For the text-containing cell, return its midpoint in [X, Y] coordinate format. 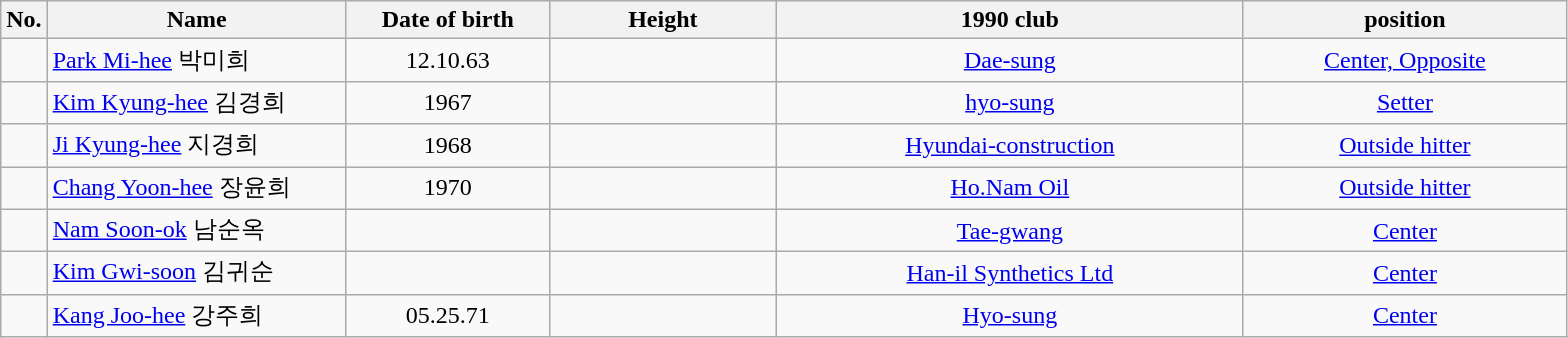
12.10.63 [448, 60]
Dae-sung [1010, 60]
05.25.71 [448, 316]
1990 club [1010, 20]
position [1404, 20]
Setter [1404, 102]
Center, Opposite [1404, 60]
Ji Kyung-hee 지경희 [196, 146]
Han-il Synthetics Ltd [1010, 274]
Kang Joo-hee 강주희 [196, 316]
Kim Kyung-hee 김경희 [196, 102]
Date of birth [448, 20]
1968 [448, 146]
Park Mi-hee 박미희 [196, 60]
1967 [448, 102]
hyo-sung [1010, 102]
1970 [448, 188]
Tae-gwang [1010, 230]
Height [662, 20]
No. [24, 20]
Name [196, 20]
Chang Yoon-hee 장윤희 [196, 188]
Kim Gwi-soon 김귀순 [196, 274]
Hyo-sung [1010, 316]
Nam Soon-ok 남순옥 [196, 230]
Hyundai-construction [1010, 146]
Ho.Nam Oil [1010, 188]
